Capture the cell that displays the provided text and extract its (X, Y) central coordinate. 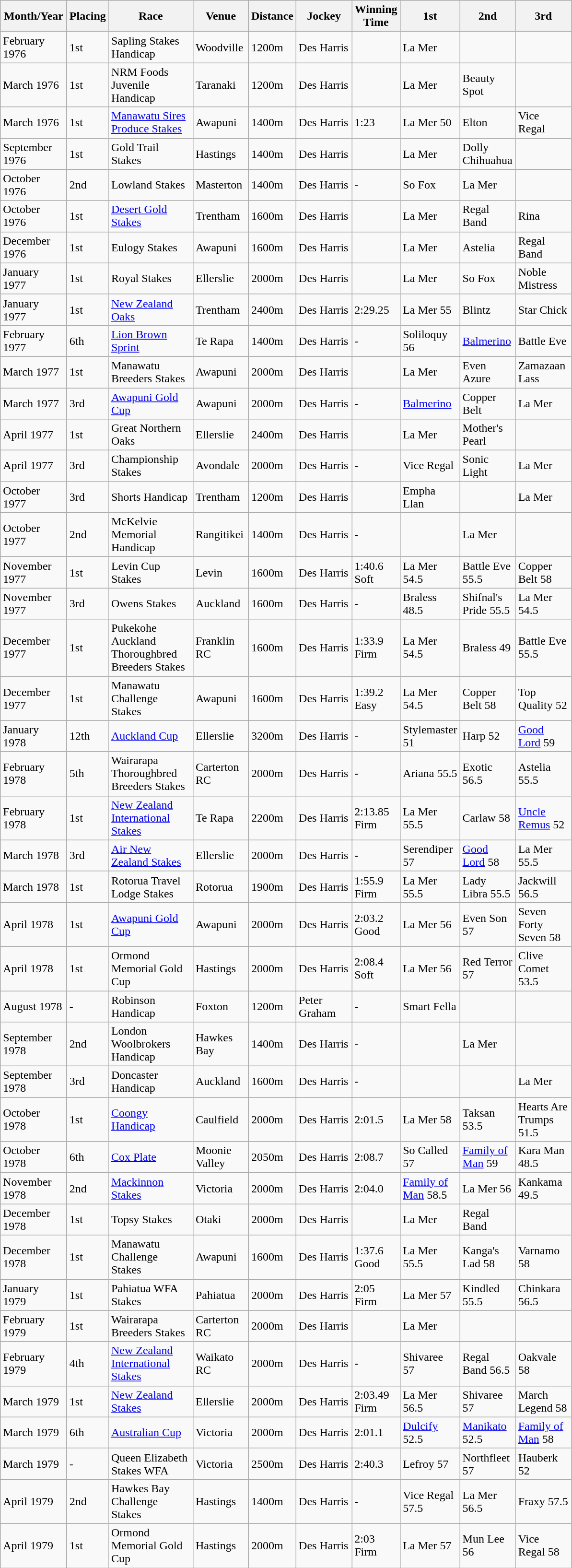
Northfleet 57 (488, 1464)
Rina (543, 216)
Ariana 55.5 (430, 774)
Oakvale 58 (543, 1364)
McKelvie Memorial Handicap (151, 535)
Caulfield (221, 1120)
2:40.3 (376, 1464)
Harp 52 (488, 736)
Star Chick (543, 310)
Fraxy 57.5 (543, 1501)
Red Terror 57 (488, 968)
2:03.49 Firm (376, 1402)
NRM Foods Juvenile Handicap (151, 85)
Even Son 57 (488, 924)
Kara Man 48.5 (543, 1157)
Royal Stakes (151, 278)
Masterton (221, 185)
Kindled 55.5 (488, 1295)
Air New Zealand Stakes (151, 856)
Owens Stakes (151, 603)
Lefroy 57 (430, 1464)
Jackwill 56.5 (543, 886)
London Woolbrokers Handicap (151, 1044)
Beauty Spot (488, 85)
1:23 (376, 123)
Top Quality 52 (543, 698)
La Mer 55 (430, 310)
Kankama 49.5 (543, 1189)
Battle Eve (543, 341)
1:55.9 Firm (376, 886)
Sonic Light (488, 466)
Braless 49 (488, 648)
2200m (272, 818)
2:29.25 (376, 310)
Peter Graham (324, 1006)
1:37.6 Good (376, 1257)
Blintz (488, 310)
Carlaw 58 (488, 818)
Otaki (221, 1219)
Robinson Handicap (151, 1006)
2:13.85 Firm (376, 818)
2050m (272, 1157)
March Legend 58 (543, 1402)
February 1977 (34, 341)
Good Lord 58 (488, 856)
September 1976 (34, 153)
So Called 57 (430, 1157)
Race (151, 16)
Placing (87, 16)
Astelia (488, 248)
Lady Libra 55.5 (488, 886)
Sapling Stakes Handicap (151, 47)
August 1978 (34, 1006)
Manikato 52.5 (488, 1432)
2:01.1 (376, 1432)
Noble Mistress (543, 278)
Elton (488, 123)
Family of Man 58 (543, 1432)
Wairarapa Thoroughbred Breeders Stakes (151, 774)
Winning Time (376, 16)
Coongy Handicap (151, 1120)
New Zealand Stakes (151, 1402)
Dolly Chihuahua (488, 153)
Even Azure (488, 372)
2:01.5 (376, 1120)
Mackinnon Stakes (151, 1189)
Stylemaster 51 (430, 736)
Braless 48.5 (430, 603)
Rotorua Travel Lodge Stakes (151, 886)
3200m (272, 736)
Great Northern Oaks (151, 435)
2500m (272, 1464)
Lowland Stakes (151, 185)
Mother's Pearl (488, 435)
Distance (272, 16)
5th (87, 774)
Topsy Stakes (151, 1219)
2:04.0 (376, 1189)
Varnamo 58 (543, 1257)
Hauberk 52 (543, 1464)
Chinkara 56.5 (543, 1295)
Kanga's Lad 58 (488, 1257)
Waikato RC (221, 1364)
Avondale (221, 466)
Pahiatua (221, 1295)
Smart Fella (430, 1006)
Astelia 55.5 (543, 774)
Eulogy Stakes (151, 248)
February 1976 (34, 47)
Franklin RC (221, 648)
Wairarapa Breeders Stakes (151, 1326)
Foxton (221, 1006)
La Mer 58 (430, 1120)
1:39.2 Easy (376, 698)
2:03.2 Good (376, 924)
Vice Regal 58 (543, 1545)
1:33.9 Firm (376, 648)
Lion Brown Sprint (151, 341)
Pukekohe Auckland Thoroughbred Breeders Stakes (151, 648)
Hearts Are Trumps 51.5 (543, 1120)
2:05 Firm (376, 1295)
Clive Comet 53.5 (543, 968)
Jockey (324, 16)
Mun Lee 56 (488, 1545)
Hawkes Bay (221, 1044)
Doncaster Handicap (151, 1082)
Manawatu Sires Produce Stakes (151, 123)
Cox Plate (151, 1157)
Hawkes Bay Challenge Stakes (151, 1501)
Soliloquy 56 (430, 341)
Levin (221, 573)
Seven Forty Seven 58 (543, 924)
Zamazaan Lass (543, 372)
1900m (272, 886)
Taranaki (221, 85)
12th (87, 736)
Taksan 53.5 (488, 1120)
Queen Elizabeth Stakes WFA (151, 1464)
Rangitikei (221, 535)
November 1978 (34, 1189)
Desert Gold Stakes (151, 216)
New Zealand Oaks (151, 310)
2:08.4 Soft (376, 968)
Levin Cup Stakes (151, 573)
Moonie Valley (221, 1157)
Month/Year (34, 16)
La Mer 50 (430, 123)
Shifnal's Pride 55.5 (488, 603)
Exotic 56.5 (488, 774)
Vice Regal 57.5 (430, 1501)
Shorts Handicap (151, 497)
Championship Stakes (151, 466)
Venue (221, 16)
Australian Cup (151, 1432)
2:03 Firm (376, 1545)
Auckland Cup (151, 736)
Copper Belt (488, 403)
2:08.7 (376, 1157)
Rotorua (221, 886)
Good Lord 59 (543, 736)
Pahiatua WFA Stakes (151, 1295)
Serendiper 57 (430, 856)
Empha Llan (430, 497)
Family of Man 58.5 (430, 1189)
4th (87, 1364)
Woodville (221, 47)
Dulcify 52.5 (430, 1432)
December 1976 (34, 248)
Uncle Remus 52 (543, 818)
Manawatu Breeders Stakes (151, 372)
January 1979 (34, 1295)
January 1978 (34, 736)
1:40.6 Soft (376, 573)
Family of Man 59 (488, 1157)
Gold Trail Stakes (151, 153)
Regal Band 56.5 (488, 1364)
